Find where the given text appears and provide that cell's center as (x, y) coordinate. 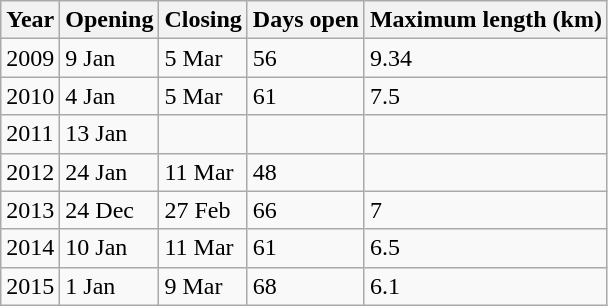
7.5 (486, 96)
24 Dec (110, 210)
9 Jan (110, 58)
2011 (30, 134)
68 (306, 286)
9.34 (486, 58)
7 (486, 210)
66 (306, 210)
Closing (203, 20)
9 Mar (203, 286)
10 Jan (110, 248)
4 Jan (110, 96)
Maximum length (km) (486, 20)
6.1 (486, 286)
13 Jan (110, 134)
2009 (30, 58)
2015 (30, 286)
48 (306, 172)
1 Jan (110, 286)
27 Feb (203, 210)
2012 (30, 172)
24 Jan (110, 172)
2010 (30, 96)
Opening (110, 20)
2014 (30, 248)
2013 (30, 210)
6.5 (486, 248)
56 (306, 58)
Days open (306, 20)
Year (30, 20)
